Output the [X, Y] coordinate of the center of the cell containing the given text.  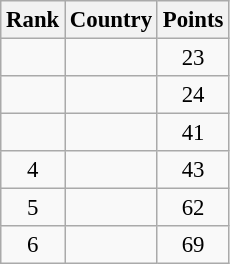
4 [33, 170]
43 [192, 170]
5 [33, 208]
23 [192, 58]
41 [192, 133]
Country [112, 20]
69 [192, 245]
Points [192, 20]
62 [192, 208]
6 [33, 245]
24 [192, 95]
Rank [33, 20]
